Pinpoint the cell where the given text exists, returning its (x, y) midpoint coordinate. 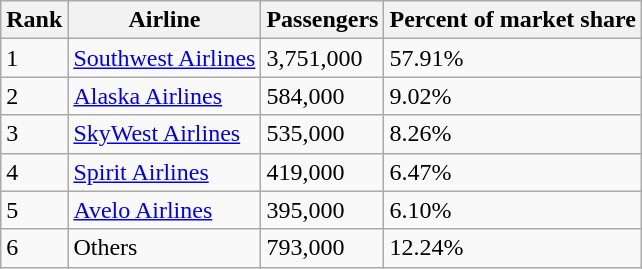
Percent of market share (512, 20)
395,000 (322, 210)
3,751,000 (322, 58)
3 (34, 134)
Spirit Airlines (164, 172)
Passengers (322, 20)
5 (34, 210)
8.26% (512, 134)
535,000 (322, 134)
57.91% (512, 58)
1 (34, 58)
Rank (34, 20)
584,000 (322, 96)
419,000 (322, 172)
Alaska Airlines (164, 96)
9.02% (512, 96)
SkyWest Airlines (164, 134)
6.47% (512, 172)
793,000 (322, 248)
6.10% (512, 210)
Others (164, 248)
Airline (164, 20)
Southwest Airlines (164, 58)
Avelo Airlines (164, 210)
6 (34, 248)
4 (34, 172)
12.24% (512, 248)
2 (34, 96)
